Capture the cell that displays the provided text and extract its (X, Y) central coordinate. 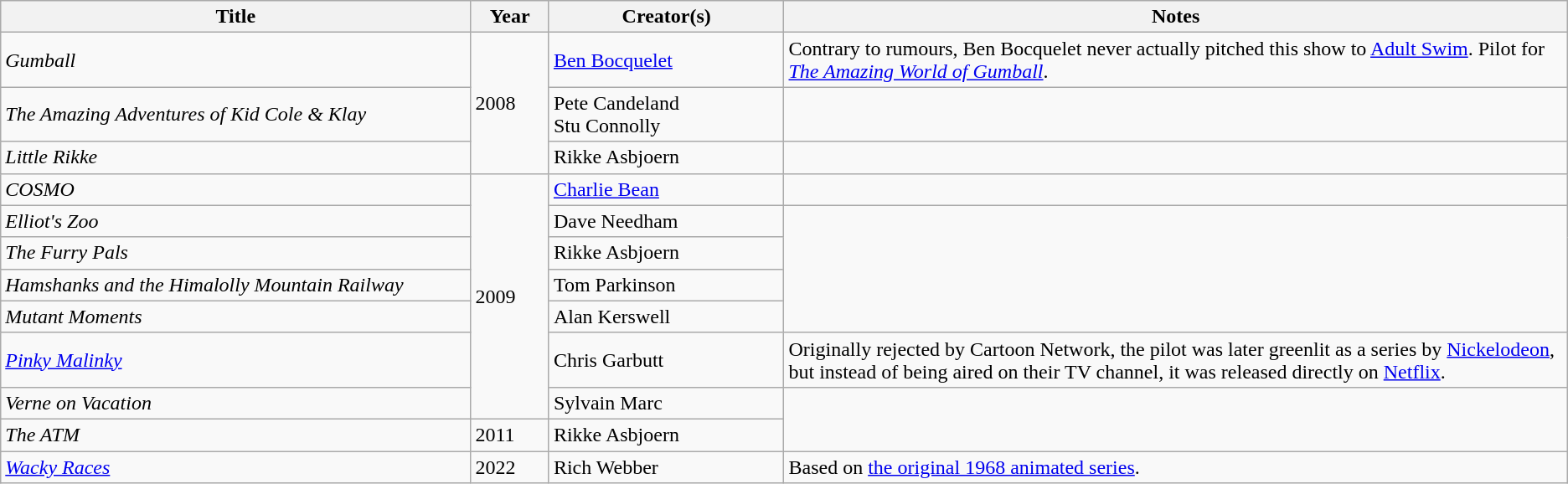
Alan Kerswell (667, 317)
2009 (510, 296)
2011 (510, 435)
Dave Needham (667, 221)
Gumball (236, 60)
The ATM (236, 435)
Creator(s) (667, 17)
Sylvain Marc (667, 403)
Tom Parkinson (667, 285)
Ben Bocquelet (667, 60)
The Furry Pals (236, 253)
Contrary to rumours, Ben Bocquelet never actually pitched this show to Adult Swim. Pilot for The Amazing World of Gumball. (1176, 60)
COSMO (236, 189)
2022 (510, 466)
Notes (1176, 17)
Wacky Races (236, 466)
Chris Garbutt (667, 360)
Mutant Moments (236, 317)
Little Rikke (236, 157)
Pete CandelandStu Connolly (667, 114)
2008 (510, 103)
The Amazing Adventures of Kid Cole & Klay (236, 114)
Elliot's Zoo (236, 221)
Verne on Vacation (236, 403)
Hamshanks and the Himalolly Mountain Railway (236, 285)
Charlie Bean (667, 189)
Pinky Malinky (236, 360)
Rich Webber (667, 466)
Based on the original 1968 animated series. (1176, 466)
Title (236, 17)
Year (510, 17)
